Return the (x, y) coordinate for the center point of the cell that contains the specified text.  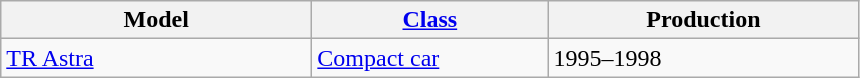
Production (704, 20)
1995–1998 (704, 58)
Class (430, 20)
Model (156, 20)
Compact car (430, 58)
TR Astra (156, 58)
